Extract the [x, y] coordinate from the center of the cell holding the provided text.  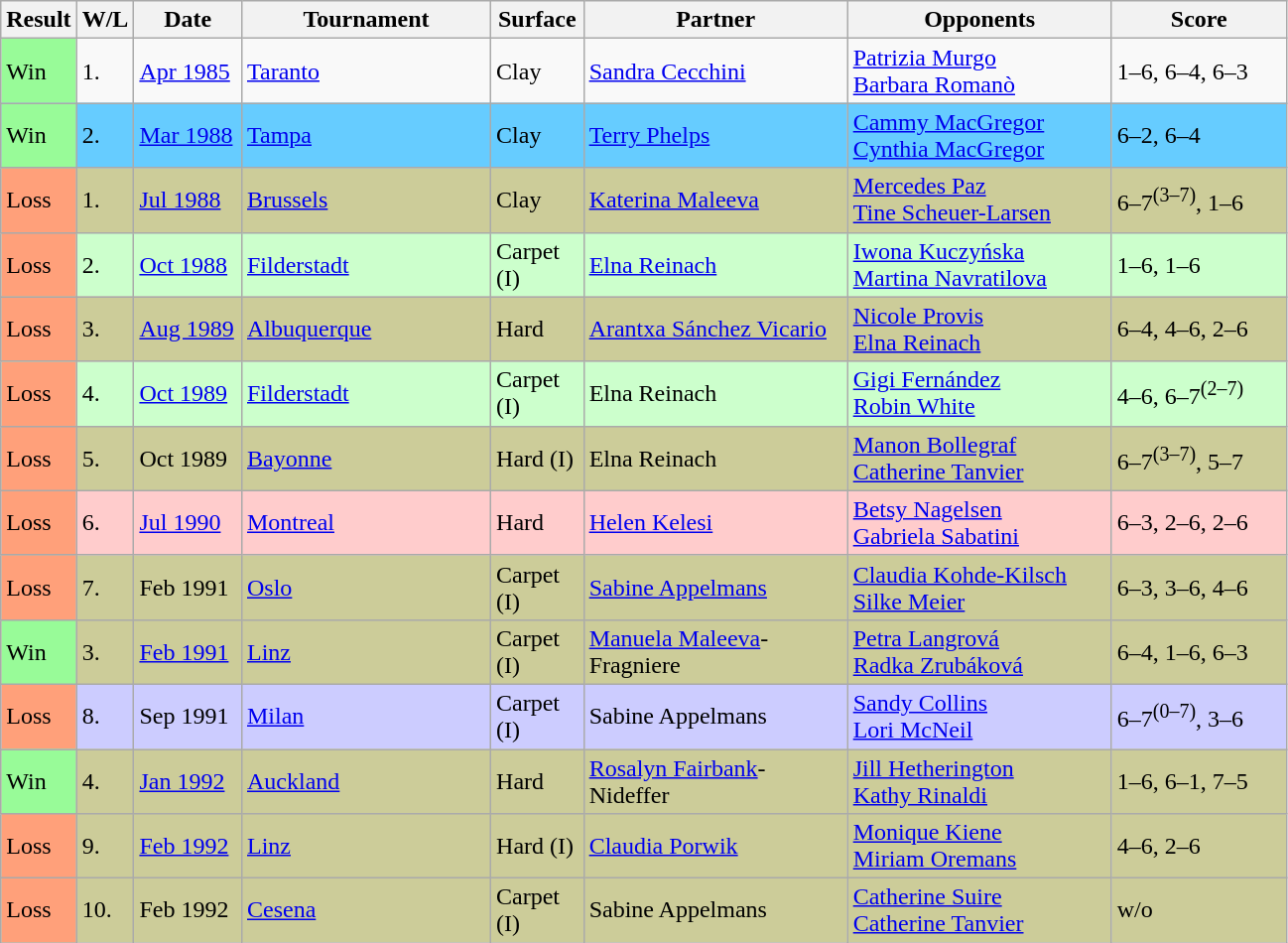
Claudia Kohde-Kilsch Silke Meier [979, 588]
Patrizia Murgo Barbara Romanò [979, 71]
Result [39, 20]
1–6, 6–1, 7–5 [1199, 780]
Jill Hetherington Kathy Rinaldi [979, 780]
6–7(0–7), 3–6 [1199, 717]
6–2, 6–4 [1199, 135]
Sandy Collins Lori McNeil [979, 717]
Helen Kelesi [715, 522]
Auckland [365, 780]
6–7(3–7), 1–6 [1199, 201]
Oslo [365, 588]
6–4, 4–6, 2–6 [1199, 330]
Manon Bollegraf Catherine Tanvier [979, 459]
7. [105, 588]
5. [105, 459]
W/L [105, 20]
Claudia Porwik [715, 846]
Arantxa Sánchez Vicario [715, 330]
Katerina Maleeva [715, 201]
6–3, 3–6, 4–6 [1199, 588]
Monique Kiene Miriam Oremans [979, 846]
Apr 1985 [189, 71]
Sep 1991 [189, 717]
Cesena [365, 911]
Albuquerque [365, 330]
Jul 1988 [189, 201]
Catherine Suire Catherine Tanvier [979, 911]
6–3, 2–6, 2–6 [1199, 522]
6–7(3–7), 5–7 [1199, 459]
Nicole Provis Elna Reinach [979, 330]
Gigi Fernández Robin White [979, 393]
10. [105, 911]
Date [189, 20]
Jan 1992 [189, 780]
4–6, 6–7(2–7) [1199, 393]
Sandra Cecchini [715, 71]
Score [1199, 20]
Montreal [365, 522]
Brussels [365, 201]
Terry Phelps [715, 135]
1–6, 1–6 [1199, 264]
Iwona Kuczyńska Martina Navratilova [979, 264]
Bayonne [365, 459]
Partner [715, 20]
1–6, 6–4, 6–3 [1199, 71]
Manuela Maleeva-Fragniere [715, 651]
Tampa [365, 135]
Tournament [365, 20]
Jul 1990 [189, 522]
4–6, 2–6 [1199, 846]
Surface [538, 20]
Cammy MacGregor Cynthia MacGregor [979, 135]
6–4, 1–6, 6–3 [1199, 651]
Milan [365, 717]
Aug 1989 [189, 330]
8. [105, 717]
Taranto [365, 71]
Opponents [979, 20]
9. [105, 846]
6. [105, 522]
Oct 1988 [189, 264]
Petra Langrová Radka Zrubáková [979, 651]
Rosalyn Fairbank-Nideffer [715, 780]
Mar 1988 [189, 135]
Mercedes Paz Tine Scheuer-Larsen [979, 201]
w/o [1199, 911]
Betsy Nagelsen Gabriela Sabatini [979, 522]
